Return [x, y] of the center of cell containing provided text 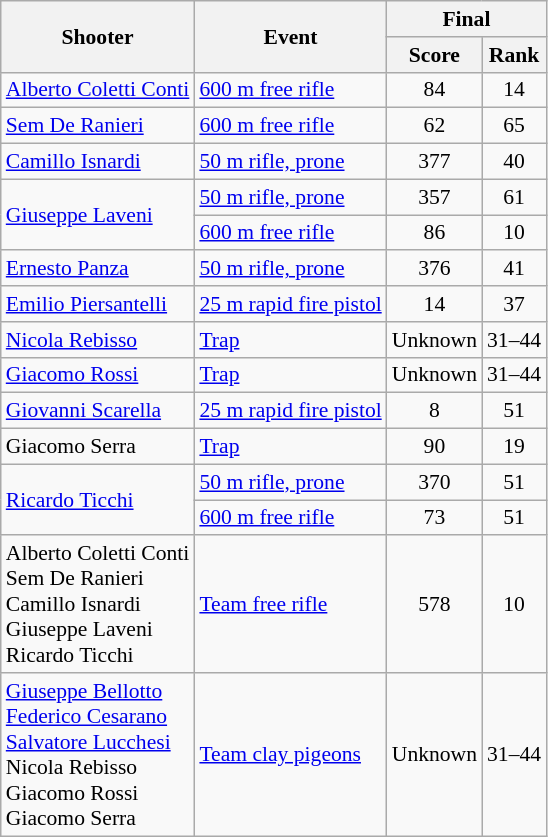
Alberto Coletti Conti Sem De Ranieri Camillo Isnardi Giuseppe Laveni Ricardo Ticchi [98, 605]
377 [434, 162]
Camillo Isnardi [98, 162]
Alberto Coletti Conti [98, 90]
Giacomo Serra [98, 447]
Giacomo Rossi [98, 375]
86 [434, 233]
Nicola Rebisso [98, 340]
37 [514, 304]
Final [466, 19]
90 [434, 447]
Giovanni Scarella [98, 411]
Team free rifle [290, 605]
62 [434, 126]
8 [434, 411]
578 [434, 605]
84 [434, 90]
Ernesto Panza [98, 269]
65 [514, 126]
19 [514, 447]
Ricardo Ticchi [98, 500]
Sem De Ranieri [98, 126]
Event [290, 36]
370 [434, 482]
Score [434, 55]
Team clay pigeons [290, 754]
Emilio Piersantelli [98, 304]
Shooter [98, 36]
73 [434, 518]
41 [514, 269]
61 [514, 197]
Giuseppe Laveni [98, 214]
40 [514, 162]
Rank [514, 55]
Giuseppe Bellotto Federico Cesarano Salvatore Lucchesi Nicola Rebisso Giacomo Rossi Giacomo Serra [98, 754]
376 [434, 269]
357 [434, 197]
